Search for the cell housing the specified text and yield its [X, Y] center coordinate. 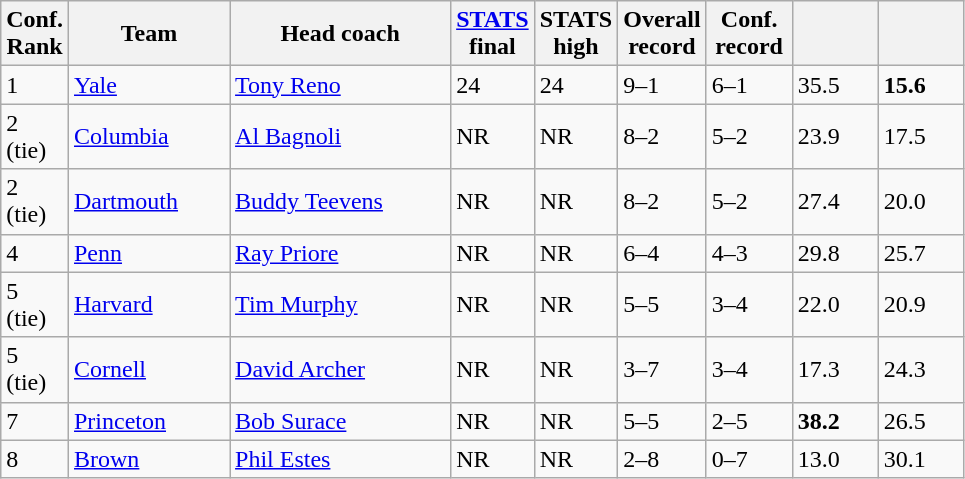
6–4 [662, 253]
Team [148, 34]
6–1 [749, 85]
27.4 [835, 202]
24.3 [921, 370]
26.5 [921, 421]
STATS final [493, 34]
Cornell [148, 370]
30.1 [921, 459]
7 [35, 421]
Harvard [148, 304]
1 [35, 85]
Buddy Teevens [340, 202]
17.3 [835, 370]
17.5 [921, 136]
Head coach [340, 34]
2–8 [662, 459]
35.5 [835, 85]
Dartmouth [148, 202]
23.9 [835, 136]
9–1 [662, 85]
15.6 [921, 85]
Conf. Rank [35, 34]
4 [35, 253]
Tim Murphy [340, 304]
22.0 [835, 304]
Conf. record [749, 34]
8 [35, 459]
Al Bagnoli [340, 136]
38.2 [835, 421]
25.7 [921, 253]
Brown [148, 459]
Tony Reno [340, 85]
STATS high [576, 34]
3–7 [662, 370]
Penn [148, 253]
Bob Surace [340, 421]
20.9 [921, 304]
Ray Priore [340, 253]
Overall record [662, 34]
Princeton [148, 421]
Phil Estes [340, 459]
Columbia [148, 136]
20.0 [921, 202]
4–3 [749, 253]
2–5 [749, 421]
13.0 [835, 459]
Yale [148, 85]
0–7 [749, 459]
29.8 [835, 253]
David Archer [340, 370]
